Find where the given text appears and provide that cell's center as (X, Y) coordinate. 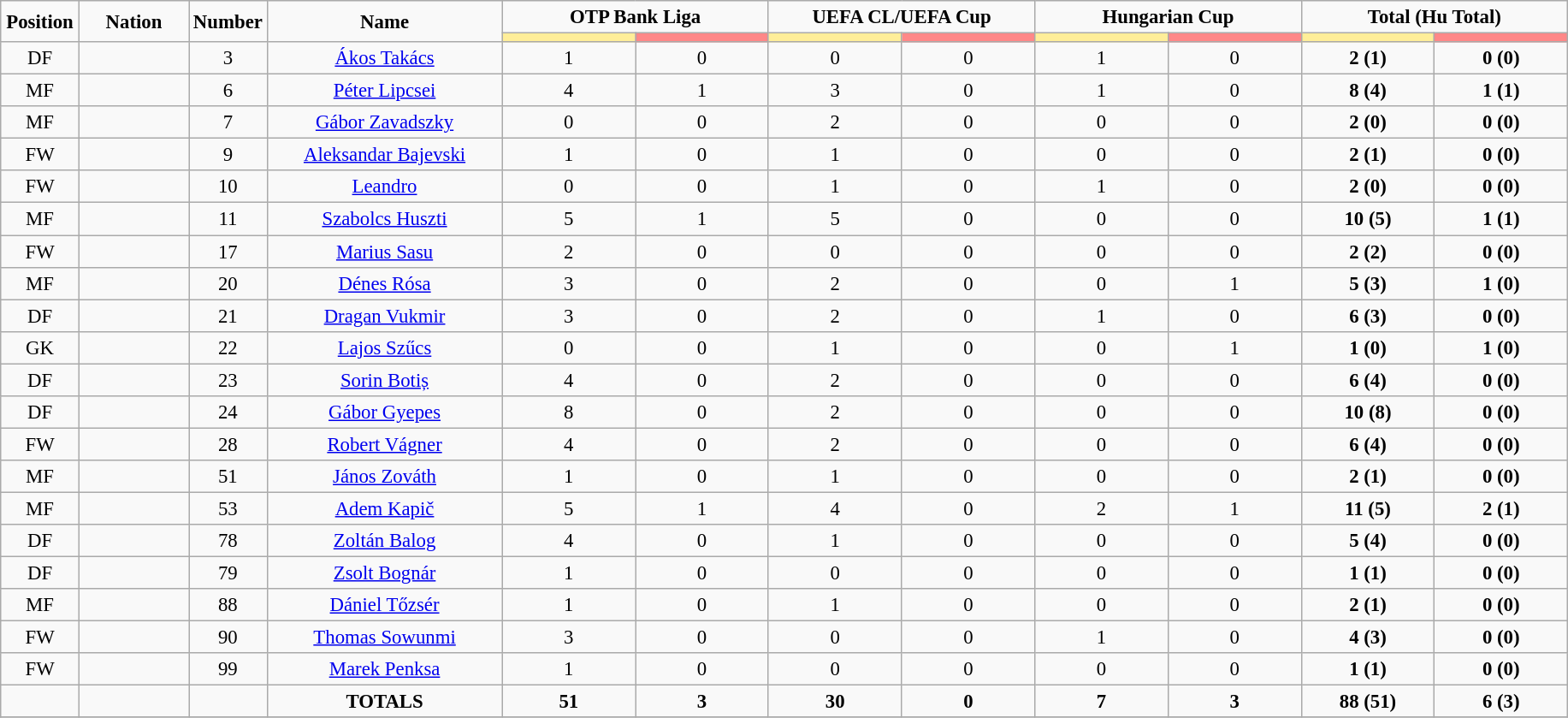
Hungarian Cup (1169, 17)
9 (228, 155)
Zsolt Bognár (385, 573)
Ákos Takács (385, 58)
Dragan Vukmir (385, 316)
UEFA CL/UEFA Cup (902, 17)
78 (228, 541)
Leandro (385, 187)
Zoltán Balog (385, 541)
TOTALS (385, 702)
Name (385, 21)
8 (4) (1368, 91)
Thomas Sowunmi (385, 638)
Lajos Szűcs (385, 347)
Szabolcs Huszti (385, 219)
10 (8) (1368, 412)
6 (228, 91)
Adem Kapič (385, 508)
88 (228, 605)
23 (228, 380)
10 (5) (1368, 219)
8 (569, 412)
Sorin Botiș (385, 380)
János Zováth (385, 477)
53 (228, 508)
GK (40, 347)
Marek Penksa (385, 669)
Aleksandar Bajevski (385, 155)
30 (835, 702)
Péter Lipcsei (385, 91)
11 (228, 219)
OTP Bank Liga (635, 17)
Total (Hu Total) (1435, 17)
10 (228, 187)
99 (228, 669)
Number (228, 21)
Dániel Tőzsér (385, 605)
79 (228, 573)
11 (5) (1368, 508)
Dénes Rósa (385, 283)
24 (228, 412)
21 (228, 316)
Gábor Zavadszky (385, 122)
5 (4) (1368, 541)
2 (2) (1368, 252)
Gábor Gyepes (385, 412)
28 (228, 444)
17 (228, 252)
Position (40, 21)
Nation (133, 21)
88 (51) (1368, 702)
5 (3) (1368, 283)
Robert Vágner (385, 444)
Marius Sasu (385, 252)
20 (228, 283)
4 (3) (1368, 638)
90 (228, 638)
22 (228, 347)
